Locate the cell with the specified text and output its (X, Y) center coordinate. 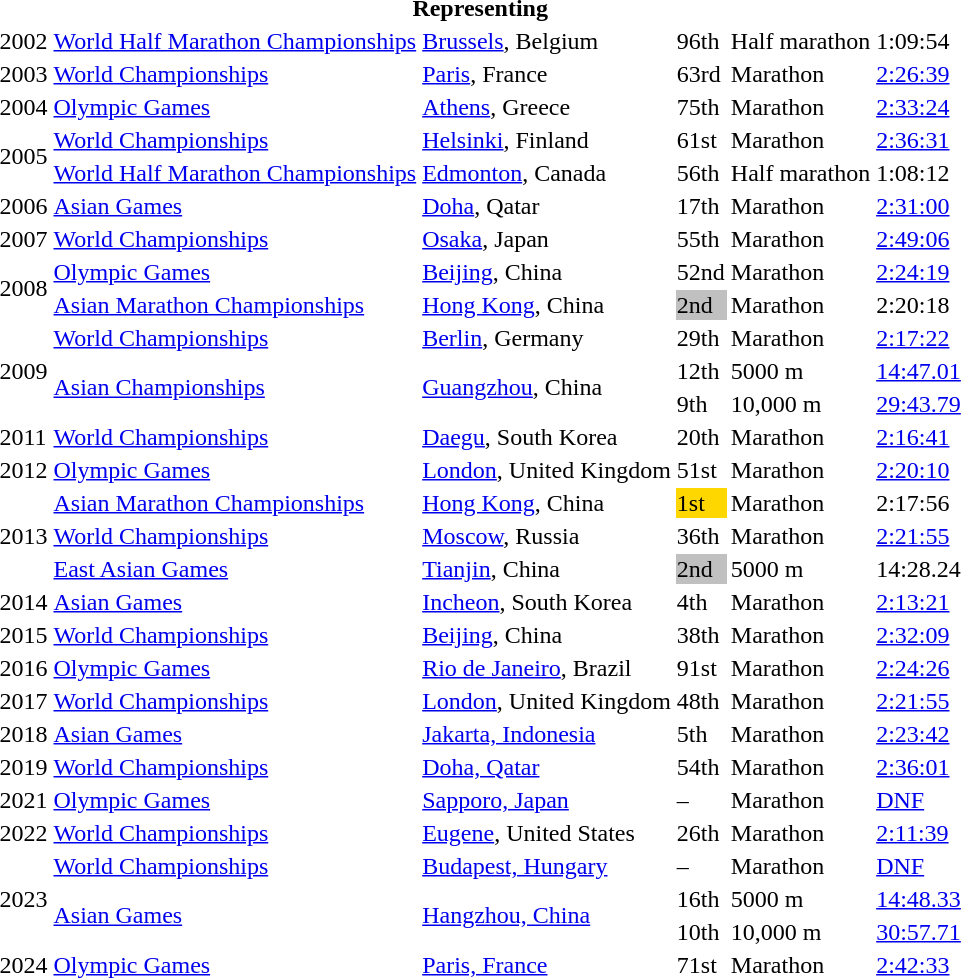
51st (700, 470)
63rd (700, 74)
52nd (700, 272)
38th (700, 635)
12th (700, 371)
Tianjin, China (547, 569)
Budapest, Hungary (547, 866)
96th (700, 41)
East Asian Games (235, 569)
Incheon, South Korea (547, 602)
Edmonton, Canada (547, 173)
16th (700, 899)
Athens, Greece (547, 107)
Jakarta, Indonesia (547, 734)
26th (700, 833)
36th (700, 536)
4th (700, 602)
1st (700, 503)
Rio de Janeiro, Brazil (547, 668)
61st (700, 140)
Asian Championships (235, 388)
Moscow, Russia (547, 536)
Sapporo, Japan (547, 800)
5th (700, 734)
Brussels, Belgium (547, 41)
Eugene, United States (547, 833)
Berlin, Germany (547, 338)
Osaka, Japan (547, 239)
Paris, France (547, 74)
9th (700, 404)
Helsinki, Finland (547, 140)
54th (700, 767)
29th (700, 338)
56th (700, 173)
75th (700, 107)
Hangzhou, China (547, 916)
17th (700, 206)
Guangzhou, China (547, 388)
10th (700, 932)
91st (700, 668)
Daegu, South Korea (547, 437)
20th (700, 437)
48th (700, 701)
55th (700, 239)
